Identify which cell holds the provided text, then report its (x, y) central coordinate. 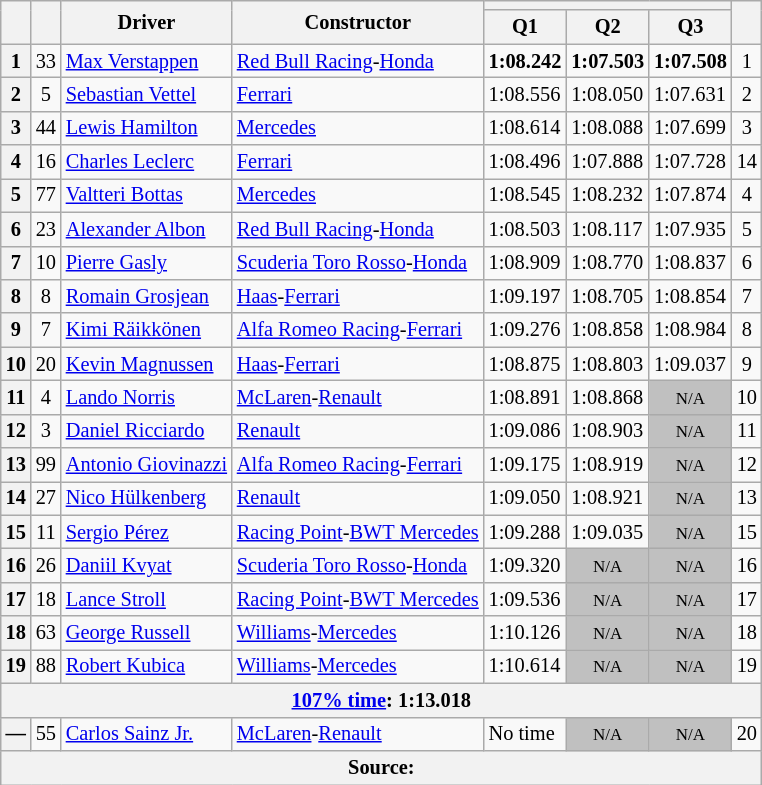
Valtteri Bottas (146, 195)
Pierre Gasly (146, 263)
1:09.175 (526, 465)
1:08.891 (526, 397)
1:08.088 (608, 128)
1:07.503 (608, 61)
1:08.909 (526, 263)
Lando Norris (146, 397)
1:08.837 (690, 263)
1:07.728 (690, 162)
1:09.288 (526, 532)
George Russell (146, 633)
Daniil Kvyat (146, 565)
99 (46, 465)
1:07.935 (690, 229)
1:08.803 (608, 364)
1:08.232 (608, 195)
88 (46, 666)
No time (526, 734)
1:08.545 (526, 195)
Charles Leclerc (146, 162)
Carlos Sainz Jr. (146, 734)
Lance Stroll (146, 599)
33 (46, 61)
Sebastian Vettel (146, 94)
Kimi Räikkönen (146, 330)
1:08.984 (690, 330)
1:09.037 (690, 364)
Q1 (526, 27)
Nico Hülkenberg (146, 498)
1:08.556 (526, 94)
1:07.699 (690, 128)
1:09.320 (526, 565)
1:08.854 (690, 296)
1:07.508 (690, 61)
77 (46, 195)
1:08.503 (526, 229)
1:08.919 (608, 465)
1:08.921 (608, 498)
63 (46, 633)
Daniel Ricciardo (146, 431)
Robert Kubica (146, 666)
1:08.868 (608, 397)
1:09.276 (526, 330)
1:09.086 (526, 431)
Alexander Albon (146, 229)
44 (46, 128)
55 (46, 734)
1:07.874 (690, 195)
Max Verstappen (146, 61)
1:09.035 (608, 532)
1:08.875 (526, 364)
Driver (146, 22)
1:08.242 (526, 61)
— (16, 734)
Antonio Giovinazzi (146, 465)
1:08.117 (608, 229)
1:07.888 (608, 162)
Romain Grosjean (146, 296)
26 (46, 565)
1:10.614 (526, 666)
107% time: 1:13.018 (382, 700)
1:08.705 (608, 296)
Constructor (358, 22)
1:08.614 (526, 128)
1:08.858 (608, 330)
1:07.631 (690, 94)
Q2 (608, 27)
Source: (382, 767)
Q3 (690, 27)
1:08.496 (526, 162)
1:08.903 (608, 431)
1:10.126 (526, 633)
Kevin Magnussen (146, 364)
1:09.536 (526, 599)
1:08.770 (608, 263)
Sergio Pérez (146, 532)
23 (46, 229)
1:08.050 (608, 94)
1:09.197 (526, 296)
Lewis Hamilton (146, 128)
1:09.050 (526, 498)
27 (46, 498)
